Return the (x, y) coordinate for the center point of the cell that contains the specified text.  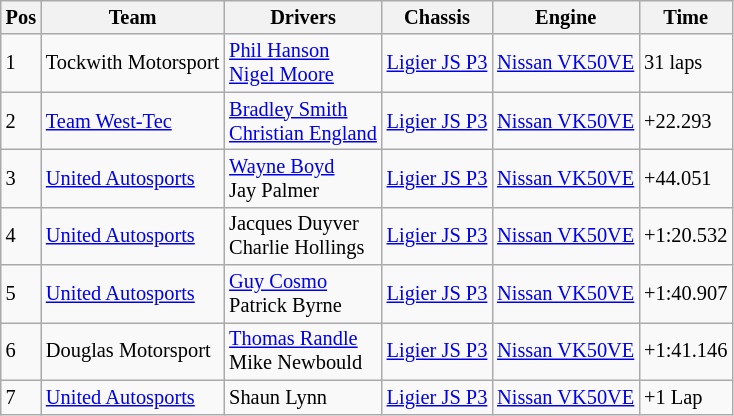
2 (21, 121)
Tockwith Motorsport (132, 63)
3 (21, 178)
4 (21, 236)
Team (132, 17)
1 (21, 63)
Drivers (302, 17)
Guy Cosmo Patrick Byrne (302, 294)
Shaun Lynn (302, 397)
+1:20.532 (686, 236)
+44.051 (686, 178)
Engine (566, 17)
Jacques Duyver Charlie Hollings (302, 236)
Wayne Boyd Jay Palmer (302, 178)
Phil Hanson Nigel Moore (302, 63)
Pos (21, 17)
7 (21, 397)
Time (686, 17)
+1:40.907 (686, 294)
Team West-Tec (132, 121)
+1:41.146 (686, 351)
Thomas Randle Mike Newbould (302, 351)
5 (21, 294)
Douglas Motorsport (132, 351)
Bradley Smith Christian England (302, 121)
+22.293 (686, 121)
31 laps (686, 63)
+1 Lap (686, 397)
Chassis (437, 17)
6 (21, 351)
